Determine the [X, Y] coordinate at the center of the cell enclosing the given text.  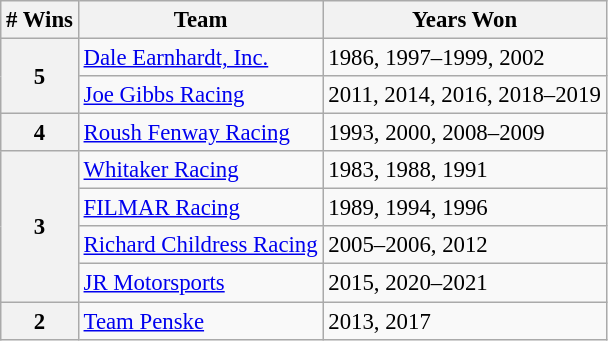
2013, 2017 [464, 321]
2011, 2014, 2016, 2018–2019 [464, 95]
Team Penske [200, 321]
Richard Childress Racing [200, 245]
4 [40, 133]
3 [40, 226]
1986, 1997–1999, 2002 [464, 58]
Whitaker Racing [200, 170]
FILMAR Racing [200, 208]
1989, 1994, 1996 [464, 208]
Years Won [464, 20]
2005–2006, 2012 [464, 245]
2015, 2020–2021 [464, 283]
Joe Gibbs Racing [200, 95]
1993, 2000, 2008–2009 [464, 133]
Dale Earnhardt, Inc. [200, 58]
Team [200, 20]
2 [40, 321]
1983, 1988, 1991 [464, 170]
5 [40, 76]
# Wins [40, 20]
Roush Fenway Racing [200, 133]
JR Motorsports [200, 283]
